Extract the (X, Y) coordinate from the center of the cell holding the provided text.  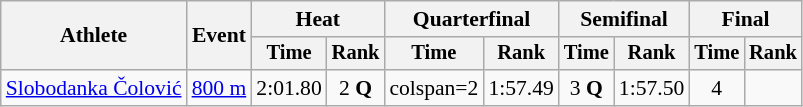
3 Q (586, 88)
4 (716, 88)
2 Q (356, 88)
1:57.49 (520, 88)
colspan=2 (434, 88)
Quarterfinal (472, 19)
Slobodanka Čolović (94, 88)
Final (745, 19)
Semifinal (624, 19)
2:01.80 (288, 88)
Event (220, 36)
Heat (318, 19)
1:57.50 (652, 88)
Athlete (94, 36)
800 m (220, 88)
